Detect which cell encompasses the target text, then output its (X, Y) center coordinate. 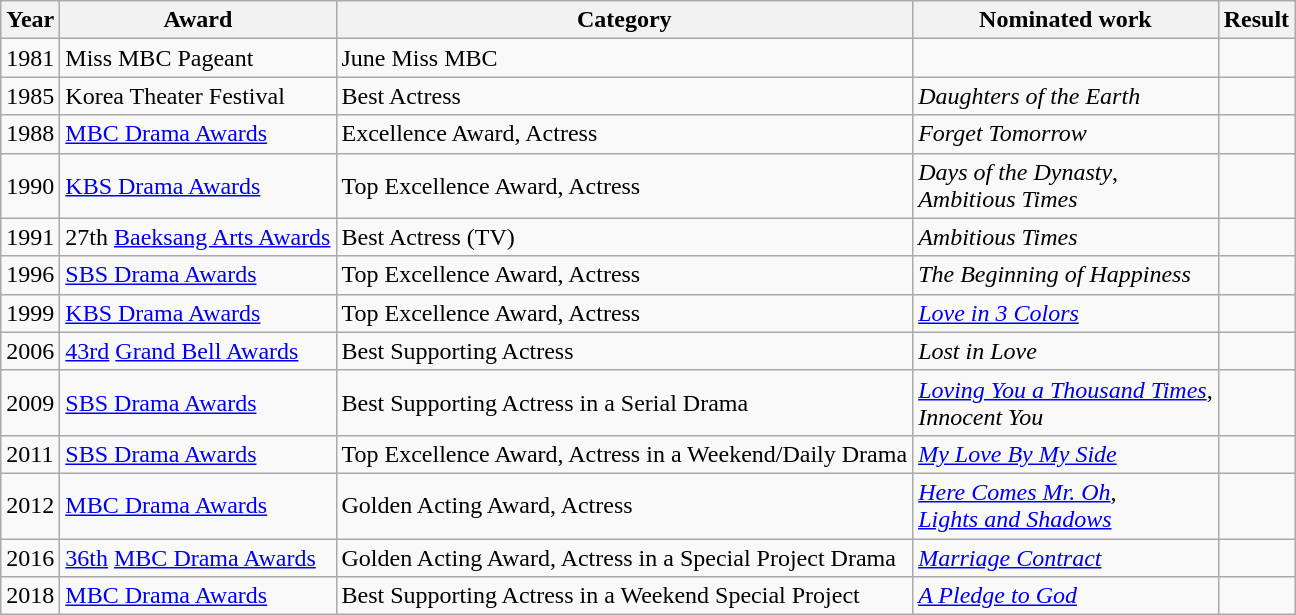
Marriage Contract (1066, 557)
36th MBC Drama Awards (198, 557)
The Beginning of Happiness (1066, 275)
2012 (30, 506)
Top Excellence Award, Actress in a Weekend/Daily Drama (624, 454)
1990 (30, 186)
43rd Grand Bell Awards (198, 351)
Best Supporting Actress (624, 351)
A Pledge to God (1066, 596)
1991 (30, 237)
Award (198, 20)
Love in 3 Colors (1066, 313)
Miss MBC Pageant (198, 58)
Year (30, 20)
Best Supporting Actress in a Serial Drama (624, 402)
Korea Theater Festival (198, 96)
Daughters of the Earth (1066, 96)
Golden Acting Award, Actress (624, 506)
Forget Tomorrow (1066, 134)
1981 (30, 58)
2009 (30, 402)
Category (624, 20)
Nominated work (1066, 20)
2006 (30, 351)
2011 (30, 454)
Excellence Award, Actress (624, 134)
1985 (30, 96)
My Love By My Side (1066, 454)
27th Baeksang Arts Awards (198, 237)
Here Comes Mr. Oh, Lights and Shadows (1066, 506)
Best Supporting Actress in a Weekend Special Project (624, 596)
1996 (30, 275)
Best Actress (624, 96)
Lost in Love (1066, 351)
2018 (30, 596)
1988 (30, 134)
2016 (30, 557)
Golden Acting Award, Actress in a Special Project Drama (624, 557)
June Miss MBC (624, 58)
1999 (30, 313)
Result (1256, 20)
Best Actress (TV) (624, 237)
Days of the Dynasty, Ambitious Times (1066, 186)
Ambitious Times (1066, 237)
Loving You a Thousand Times, Innocent You (1066, 402)
